From the cell containing the given text, extract its center point as [x, y] coordinate. 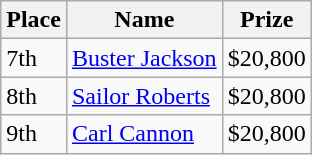
Sailor Roberts [144, 96]
8th [34, 96]
9th [34, 134]
Buster Jackson [144, 58]
7th [34, 58]
Prize [266, 20]
Carl Cannon [144, 134]
Name [144, 20]
Place [34, 20]
